From the cell containing the given text, extract its center point as (x, y) coordinate. 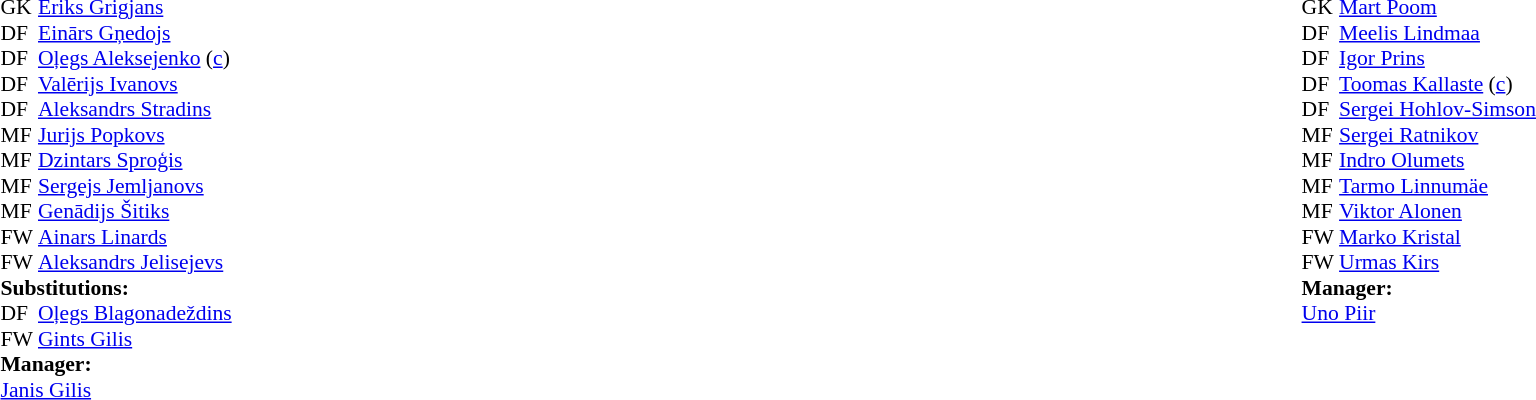
Substitutions: (116, 288)
Oļegs Aleksejenko (c) (135, 59)
Marko Kristal (1438, 237)
Tarmo Linnumäe (1438, 186)
Sergei Hohlov-Simson (1438, 109)
Aleksandrs Jelisejevs (135, 263)
Urmas Kirs (1438, 263)
Meelis Lindmaa (1438, 33)
Valērijs Ivanovs (135, 84)
Toomas Kallaste (c) (1438, 84)
Sergejs Jemljanovs (135, 186)
Ainars Linards (135, 237)
Oļegs Blagonadeždins (135, 313)
Jurijs Popkovs (135, 135)
Genādijs Šitiks (135, 211)
Gints Gilis (135, 339)
Viktor Alonen (1438, 211)
Dzintars Sproģis (135, 161)
Sergei Ratnikov (1438, 135)
Indro Olumets (1438, 161)
Igor Prins (1438, 59)
Einārs Gņedojs (135, 33)
Uno Piir (1419, 313)
Aleksandrs Stradins (135, 109)
